Locate the cell with the specified text and output its (x, y) center coordinate. 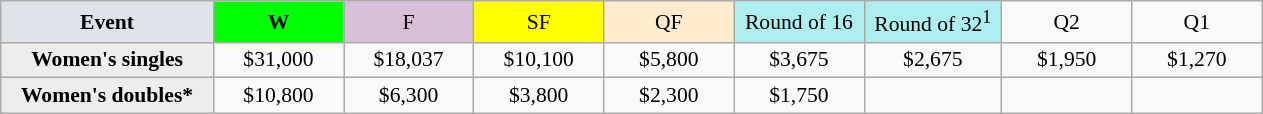
Q1 (1197, 22)
Round of 16 (799, 22)
W (278, 22)
Q2 (1067, 22)
Women's doubles* (108, 96)
QF (669, 22)
$2,300 (669, 96)
$10,100 (539, 60)
Event (108, 22)
Round of 321 (933, 22)
$1,950 (1067, 60)
$2,675 (933, 60)
Women's singles (108, 60)
SF (539, 22)
F (409, 22)
$31,000 (278, 60)
$6,300 (409, 96)
$1,270 (1197, 60)
$3,675 (799, 60)
$3,800 (539, 96)
$10,800 (278, 96)
$18,037 (409, 60)
$1,750 (799, 96)
$5,800 (669, 60)
